Pinpoint the cell where the given text exists, returning its [x, y] midpoint coordinate. 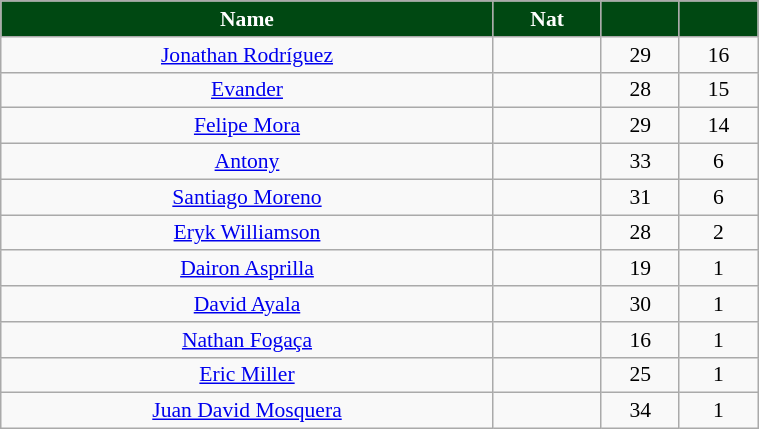
Nathan Fogaça [247, 340]
30 [640, 304]
15 [718, 90]
25 [640, 375]
Dairon Asprilla [247, 269]
Evander [247, 90]
Eric Miller [247, 375]
2 [718, 233]
David Ayala [247, 304]
Jonathan Rodríguez [247, 55]
Juan David Mosquera [247, 411]
Santiago Moreno [247, 197]
Antony [247, 162]
Eryk Williamson [247, 233]
Name [247, 19]
19 [640, 269]
31 [640, 197]
14 [718, 126]
34 [640, 411]
Nat [547, 19]
Felipe Mora [247, 126]
33 [640, 162]
